From the cell containing the given text, extract its center point as [x, y] coordinate. 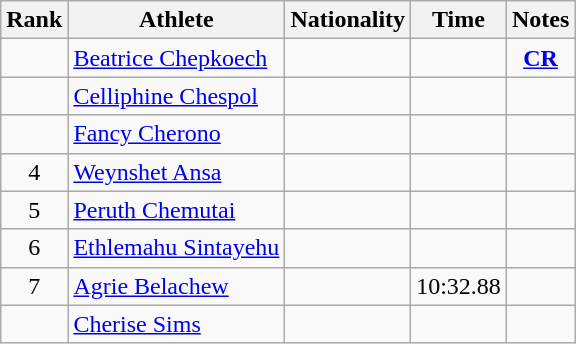
Athlete [176, 20]
Rank [34, 20]
Agrie Belachew [176, 286]
Celliphine Chespol [176, 96]
Notes [540, 20]
Fancy Cherono [176, 134]
Beatrice Chepkoech [176, 58]
4 [34, 172]
5 [34, 210]
Ethlemahu Sintayehu [176, 248]
10:32.88 [459, 286]
Peruth Chemutai [176, 210]
Weynshet Ansa [176, 172]
6 [34, 248]
Nationality [348, 20]
Cherise Sims [176, 324]
7 [34, 286]
CR [540, 58]
Time [459, 20]
